Pinpoint the cell where the given text exists, returning its [X, Y] midpoint coordinate. 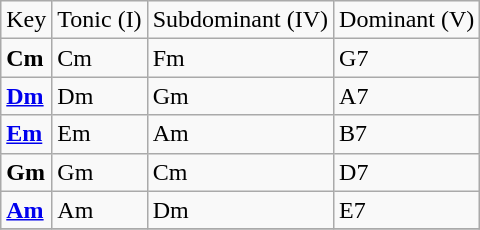
D7 [407, 172]
G7 [407, 58]
Fm [240, 58]
Dominant (V) [407, 20]
Tonic (I) [100, 20]
Subdominant (IV) [240, 20]
B7 [407, 134]
Key [26, 20]
E7 [407, 210]
A7 [407, 96]
